For the text-containing cell, return its midpoint in (X, Y) coordinate format. 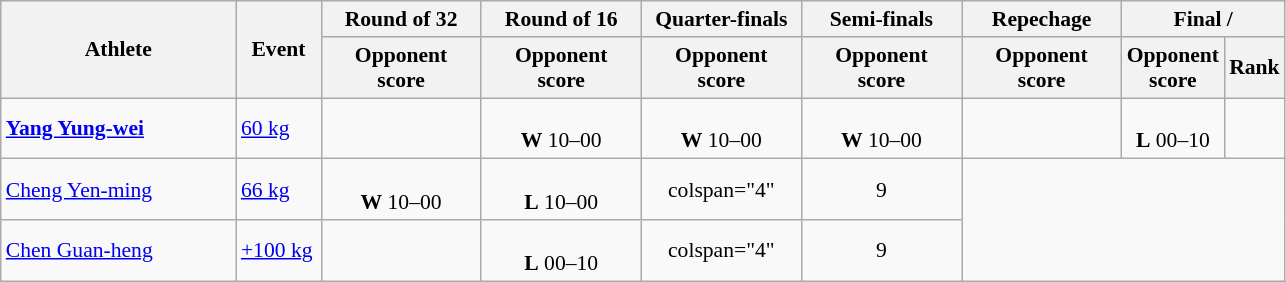
L 10–00 (561, 190)
Repechage (1042, 19)
66 kg (278, 190)
Yang Yung-wei (118, 128)
Round of 32 (401, 19)
+100 kg (278, 250)
Quarter-finals (721, 19)
Athlete (118, 50)
Rank (1254, 68)
Final / (1204, 19)
Chen Guan-heng (118, 250)
Event (278, 50)
60 kg (278, 128)
Round of 16 (561, 19)
Semi-finals (881, 19)
Cheng Yen-ming (118, 190)
